For the text-containing cell, return its midpoint in [X, Y] coordinate format. 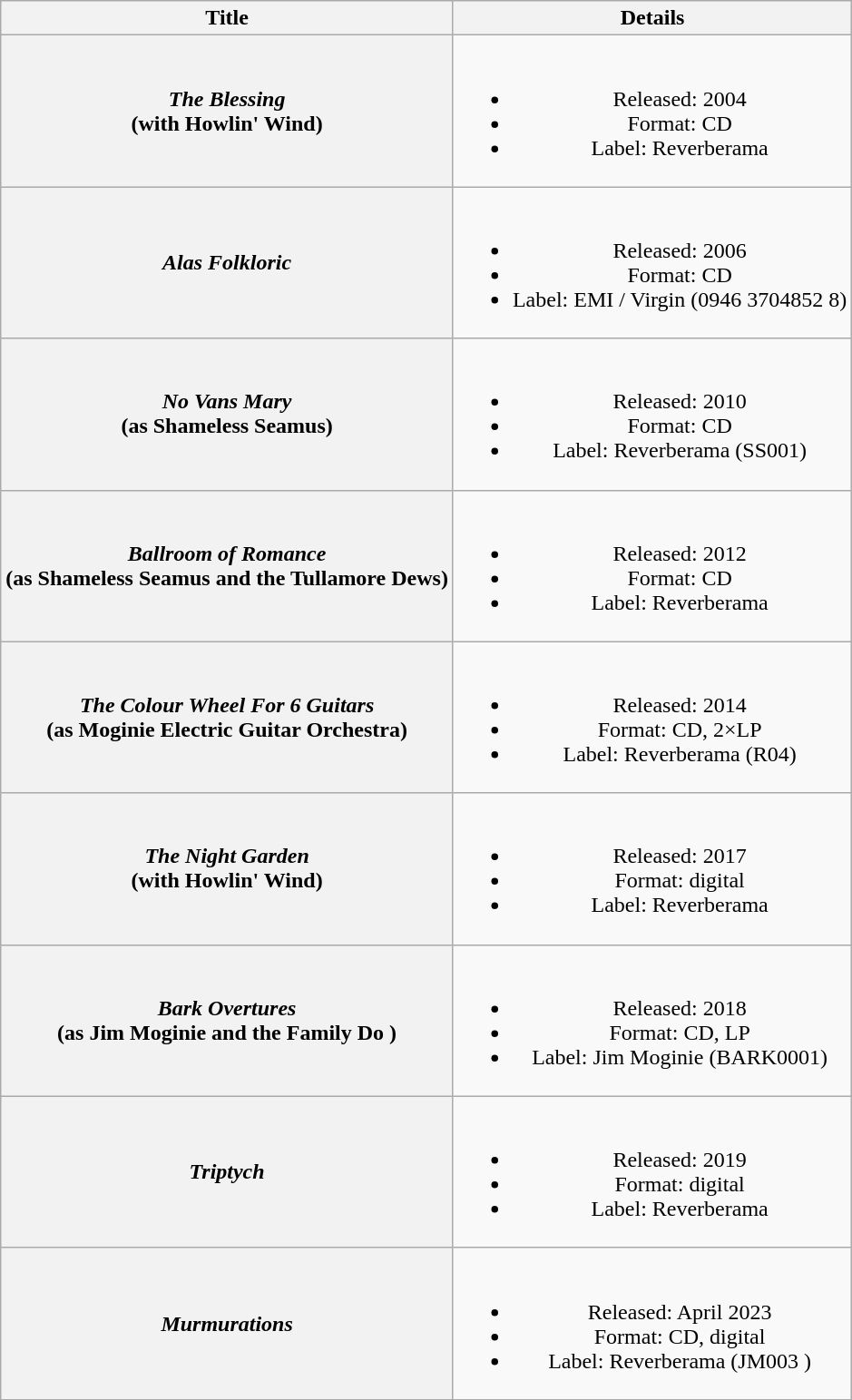
Alas Folkloric [227, 263]
Murmurations [227, 1323]
Released: 2018Format: CD, LPLabel: Jim Moginie (BARK0001) [651, 1020]
Triptych [227, 1172]
Released: 2019Format: digitalLabel: Reverberama [651, 1172]
Ballroom of Romance (as Shameless Seamus and the Tullamore Dews) [227, 566]
Released: April 2023Format: CD, digitalLabel: Reverberama (JM003 ) [651, 1323]
Details [651, 18]
Released: 2012Format: CDLabel: Reverberama [651, 566]
Released: 2014Format: CD, 2×LPLabel: Reverberama (R04) [651, 717]
Released: 2006Format: CDLabel: EMI / Virgin (0946 3704852 8) [651, 263]
Released: 2017Format: digitalLabel: Reverberama [651, 869]
Title [227, 18]
Released: 2004Format: CDLabel: Reverberama [651, 111]
Bark Overtures (as Jim Moginie and the Family Do ) [227, 1020]
Released: 2010Format: CDLabel: Reverberama (SS001) [651, 414]
No Vans Mary (as Shameless Seamus) [227, 414]
The Colour Wheel For 6 Guitars (as Moginie Electric Guitar Orchestra) [227, 717]
The Night Garden (with Howlin' Wind) [227, 869]
The Blessing (with Howlin' Wind) [227, 111]
